Find where the given text appears and provide that cell's center as [X, Y] coordinate. 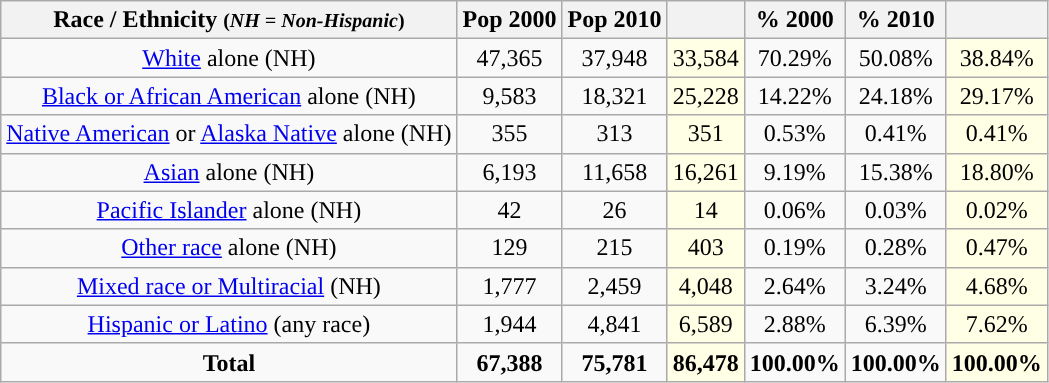
38.84% [996, 58]
0.53% [794, 134]
0.28% [896, 248]
2.88% [794, 324]
Mixed race or Multiracial (NH) [229, 286]
4,048 [706, 286]
Pop 2000 [510, 20]
Race / Ethnicity (NH = Non-Hispanic) [229, 20]
16,261 [706, 172]
Other race alone (NH) [229, 248]
25,228 [706, 96]
% 2000 [794, 20]
9.19% [794, 172]
351 [706, 134]
0.19% [794, 248]
0.03% [896, 210]
42 [510, 210]
Pacific Islander alone (NH) [229, 210]
33,584 [706, 58]
11,658 [614, 172]
75,781 [614, 362]
0.02% [996, 210]
2,459 [614, 286]
0.47% [996, 248]
Black or African American alone (NH) [229, 96]
67,388 [510, 362]
86,478 [706, 362]
3.24% [896, 286]
White alone (NH) [229, 58]
355 [510, 134]
Total [229, 362]
47,365 [510, 58]
1,777 [510, 286]
0.06% [794, 210]
14.22% [794, 96]
9,583 [510, 96]
Asian alone (NH) [229, 172]
18,321 [614, 96]
26 [614, 210]
Hispanic or Latino (any race) [229, 324]
313 [614, 134]
129 [510, 248]
15.38% [896, 172]
6,193 [510, 172]
Pop 2010 [614, 20]
37,948 [614, 58]
7.62% [996, 324]
4,841 [614, 324]
1,944 [510, 324]
Native American or Alaska Native alone (NH) [229, 134]
70.29% [794, 58]
6.39% [896, 324]
% 2010 [896, 20]
50.08% [896, 58]
215 [614, 248]
4.68% [996, 286]
18.80% [996, 172]
403 [706, 248]
6,589 [706, 324]
14 [706, 210]
2.64% [794, 286]
29.17% [996, 96]
24.18% [896, 96]
